Pinpoint the cell where the given text exists, returning its [X, Y] midpoint coordinate. 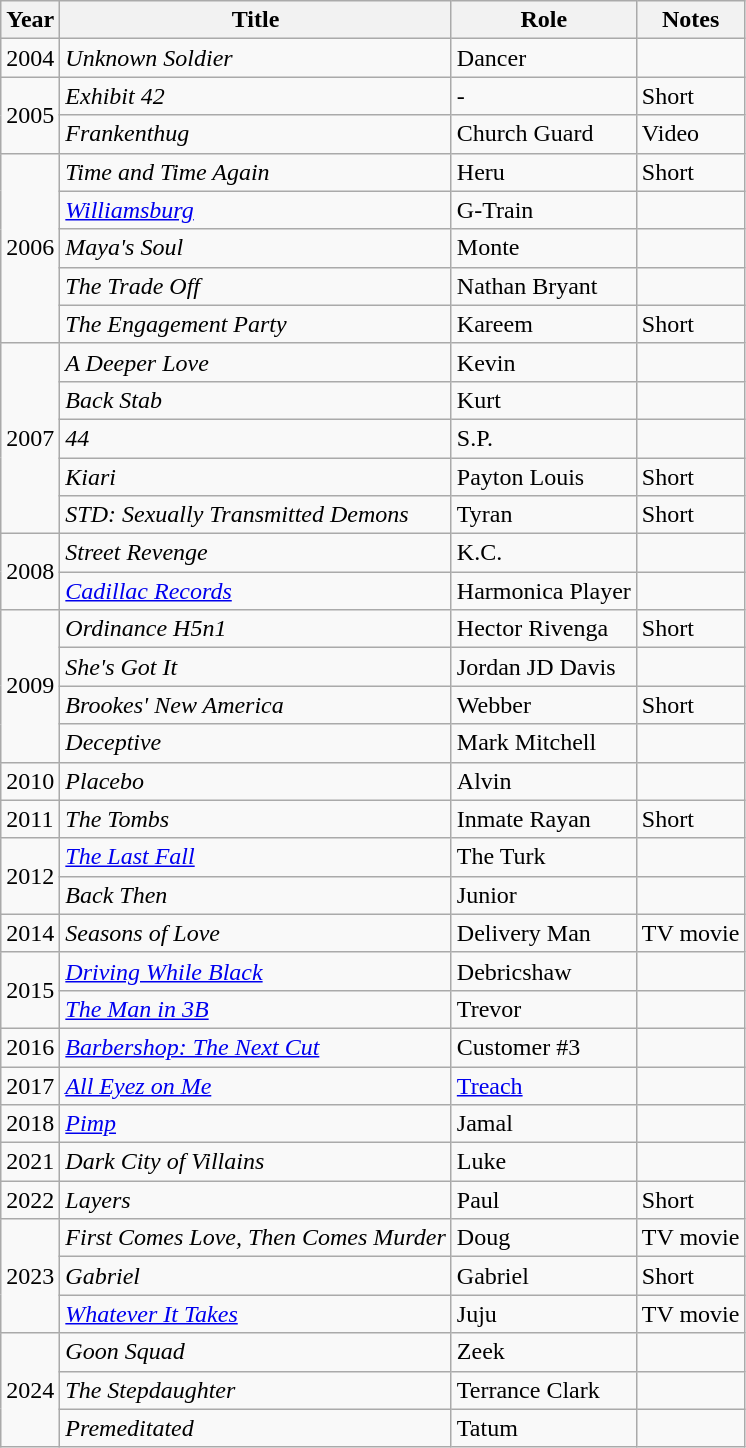
Paul [544, 1200]
Layers [256, 1200]
2007 [30, 438]
2012 [30, 876]
Whatever It Takes [256, 1314]
2018 [30, 1124]
Church Guard [544, 134]
44 [256, 438]
Barbershop: The Next Cut [256, 1047]
Role [544, 20]
Back Stab [256, 400]
Goon Squad [256, 1352]
Seasons of Love [256, 933]
Junior [544, 895]
Street Revenge [256, 553]
Maya's Soul [256, 248]
Cadillac Records [256, 591]
2014 [30, 933]
Jordan JD Davis [544, 667]
The Turk [544, 857]
Deceptive [256, 743]
Unknown Soldier [256, 58]
2011 [30, 819]
Jamal [544, 1124]
- [544, 96]
A Deeper Love [256, 362]
Customer #3 [544, 1047]
2005 [30, 115]
Trevor [544, 1009]
Video [690, 134]
Back Then [256, 895]
Webber [544, 705]
G-Train [544, 210]
2015 [30, 990]
Placebo [256, 781]
The Engagement Party [256, 324]
Brookes' New America [256, 705]
2009 [30, 686]
Nathan Bryant [544, 286]
2008 [30, 572]
Driving While Black [256, 971]
Tatum [544, 1428]
2004 [30, 58]
2016 [30, 1047]
Heru [544, 172]
Doug [544, 1238]
The Trade Off [256, 286]
STD: Sexually Transmitted Demons [256, 515]
Pimp [256, 1124]
The Tombs [256, 819]
Notes [690, 20]
2023 [30, 1276]
Zeek [544, 1352]
The Stepdaughter [256, 1390]
Terrance Clark [544, 1390]
All Eyez on Me [256, 1085]
Title [256, 20]
Exhibit 42 [256, 96]
Kiari [256, 477]
Dancer [544, 58]
2021 [30, 1162]
2017 [30, 1085]
Treach [544, 1085]
Luke [544, 1162]
The Man in 3B [256, 1009]
Dark City of Villains [256, 1162]
The Last Fall [256, 857]
Delivery Man [544, 933]
Mark Mitchell [544, 743]
Kareem [544, 324]
2010 [30, 781]
Time and Time Again [256, 172]
2022 [30, 1200]
Premeditated [256, 1428]
Williamsburg [256, 210]
S.P. [544, 438]
Payton Louis [544, 477]
First Comes Love, Then Comes Murder [256, 1238]
Debricshaw [544, 971]
Inmate Rayan [544, 819]
She's Got It [256, 667]
Year [30, 20]
2006 [30, 248]
Frankenthug [256, 134]
Kevin [544, 362]
Hector Rivenga [544, 629]
Juju [544, 1314]
Alvin [544, 781]
Tyran [544, 515]
K.C. [544, 553]
Kurt [544, 400]
Harmonica Player [544, 591]
Monte [544, 248]
2024 [30, 1390]
Ordinance H5n1 [256, 629]
